Output the (x, y) coordinate of the center of the cell containing the given text.  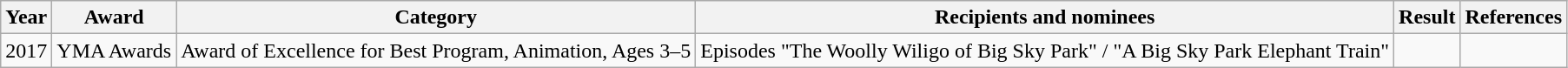
Award (115, 17)
2017 (26, 51)
References (1513, 17)
Result (1427, 17)
Recipients and nominees (1045, 17)
Category (436, 17)
Episodes "The Woolly Wiligo of Big Sky Park" / "A Big Sky Park Elephant Train" (1045, 51)
YMA Awards (115, 51)
Award of Excellence for Best Program, Animation, Ages 3–5 (436, 51)
Year (26, 17)
